Capture the cell that displays the provided text and extract its [x, y] central coordinate. 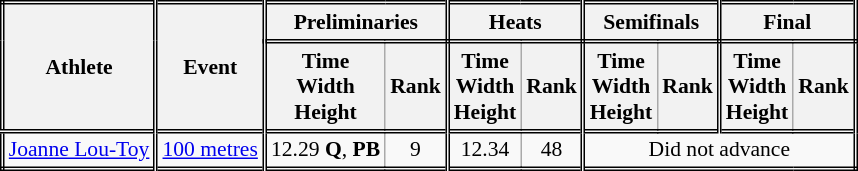
12.34 [484, 150]
48 [552, 150]
Heats [515, 22]
Athlete [79, 67]
100 metres [210, 150]
Final [787, 22]
12.29 Q, PB [324, 150]
Joanne Lou-Toy [79, 150]
Semifinals [651, 22]
Did not advance [719, 150]
Preliminaries [356, 22]
Event [210, 67]
9 [416, 150]
